Return [X, Y] of the center of cell containing provided text 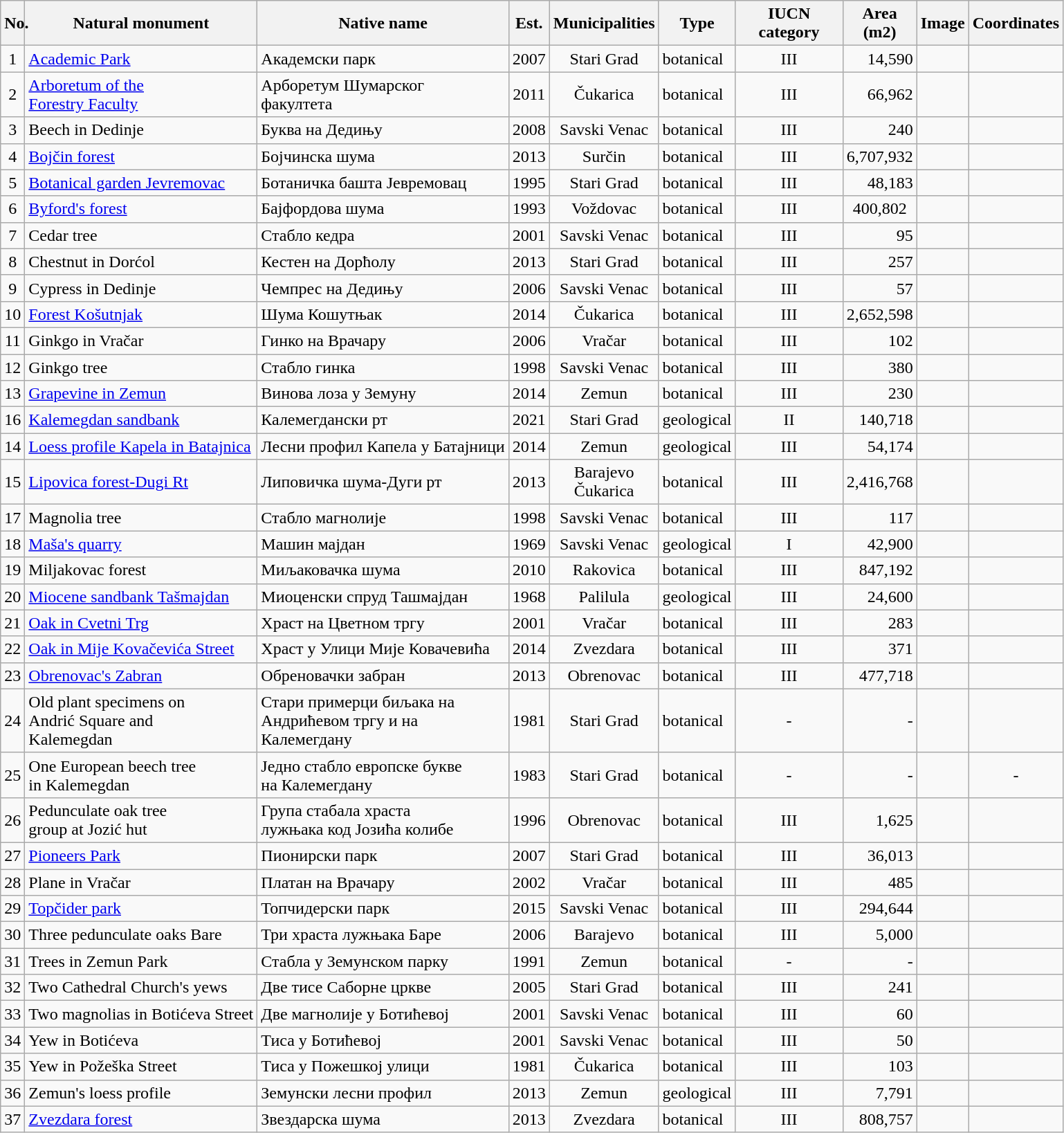
294,644 [880, 909]
1969 [529, 544]
Est. [529, 24]
Стари примерци биљака наАндрићевом тргу и наКалемегдану [383, 720]
8 [12, 262]
Pioneers Park [141, 855]
Yew in Botićeva [141, 1040]
Миоценски спруд Ташмајдан [383, 597]
Palilula [604, 597]
2015 [529, 909]
23 [12, 676]
5 [12, 183]
Кестен на Дорћолу [383, 262]
54,174 [880, 446]
283 [880, 623]
7 [12, 235]
4 [12, 156]
5,000 [880, 935]
Yew in Požeška Street [141, 1067]
Академски парк [383, 59]
13 [12, 394]
Barajevo [604, 935]
35 [12, 1067]
1,625 [880, 819]
14 [12, 446]
1995 [529, 183]
Стабло кедра [383, 235]
21 [12, 623]
50 [880, 1040]
Платан на Врачару [383, 882]
380 [880, 368]
Oak in Mije Kоvačevića Street [141, 649]
Шума Кошутњак [383, 314]
Bojčin forest [141, 156]
Rakovica [604, 570]
Две магнолије у Ботићевој [383, 1014]
Byford's forest [141, 209]
Three pedunculate oaks Bare [141, 935]
1968 [529, 597]
2,416,768 [880, 482]
Храст у Улици Мије Ковачевића [383, 649]
Липовичка шума-Дуги рт [383, 482]
Natural monument [141, 24]
Тиса у Ботићевој [383, 1040]
34 [12, 1040]
18 [12, 544]
12 [12, 368]
2010 [529, 570]
371 [880, 649]
Old plant specimens onAndrić Square andKalemegdan [141, 720]
Type [697, 24]
Стабло гинка [383, 368]
Topčider park [141, 909]
2011 [529, 94]
20 [12, 597]
30 [12, 935]
11 [12, 341]
2008 [529, 130]
241 [880, 988]
28 [12, 882]
Арборетум Шумарскогфакултета [383, 94]
Oak in Cvetni Trg [141, 623]
Чемпрес на Дедињу [383, 288]
Maša's quarry [141, 544]
Обреновачки забран [383, 676]
1991 [529, 961]
9 [12, 288]
Cedar tree [141, 235]
Academic Park [141, 59]
Chestnut in Dorćol [141, 262]
Две тисе Саборне цркве [383, 988]
32 [12, 988]
Surčin [604, 156]
Zvezdara forest [141, 1119]
Бајфордова шума [383, 209]
2021 [529, 420]
57 [880, 288]
33 [12, 1014]
1 [12, 59]
477,718 [880, 676]
Храст на Цветном тргу [383, 623]
485 [880, 882]
Plane in Vračar [141, 882]
Coordinates [1016, 24]
31 [12, 961]
36,013 [880, 855]
400,802 [880, 209]
17 [12, 518]
14,590 [880, 59]
Two magnolias in Botićeva Street [141, 1014]
42,900 [880, 544]
48,183 [880, 183]
Буква на Дедињу [383, 130]
Voždovac [604, 209]
2,652,598 [880, 314]
3 [12, 130]
1993 [529, 209]
25 [12, 775]
Стабло магнолије [383, 518]
Винова лоза у Земуну [383, 394]
Калемегдански рт [383, 420]
95 [880, 235]
Гинко на Врачару [383, 341]
I [789, 544]
60 [880, 1014]
Тиса у Пожешкој улици [383, 1067]
Municipalities [604, 24]
37 [12, 1119]
One European beech treein Kalemegdan [141, 775]
Trees in Zemun Park [141, 961]
Стабла у Земунском парку [383, 961]
Area(m2) [880, 24]
Машин мајдан [383, 544]
Arboretum of theForestry Faculty [141, 94]
Миљаковачка шума [383, 570]
103 [880, 1067]
36 [12, 1093]
Botanical garden Jevremovac [141, 183]
Једно стабло европске буквена Калемегдану [383, 775]
Cypress in Dedinje [141, 288]
27 [12, 855]
2002 [529, 882]
Три храста лужњака Баре [383, 935]
1996 [529, 819]
Loess profile Kapela in Batajnica [141, 446]
7,791 [880, 1093]
Grapevine in Zemun [141, 394]
Бојчинска шума [383, 156]
Obrenovac's Zabran [141, 676]
10 [12, 314]
230 [880, 394]
257 [880, 262]
Пионирски парк [383, 855]
117 [880, 518]
29 [12, 909]
Magnolia tree [141, 518]
Zemun's loess profile [141, 1093]
6,707,932 [880, 156]
II [789, 420]
Група стабала храсталужњака код Јозића колибе [383, 819]
808,757 [880, 1119]
2005 [529, 988]
22 [12, 649]
Земунски лесни профил [383, 1093]
66,962 [880, 94]
Звездарска шума [383, 1119]
140,718 [880, 420]
1983 [529, 775]
240 [880, 130]
Lipovica forest-Dugi Rt [141, 482]
BarajevoČukarica [604, 482]
Топчидерски парк [383, 909]
2 [12, 94]
102 [880, 341]
No. [12, 24]
Image [942, 24]
Miocene sandbank Tašmajdan [141, 597]
16 [12, 420]
24,600 [880, 597]
Native name [383, 24]
Лесни профил Капела у Батајници [383, 446]
6 [12, 209]
Ginkgo tree [141, 368]
15 [12, 482]
Forest Košutnjak [141, 314]
24 [12, 720]
Kalemegdan sandbank [141, 420]
Ботаничка башта Јевремовац [383, 183]
Pedunculate oak treegroup at Jozić hut [141, 819]
IUCN category [789, 24]
Ginkgo in Vračar [141, 341]
Miljakovac forest [141, 570]
847,192 [880, 570]
Beech in Dedinje [141, 130]
26 [12, 819]
Two Cathedral Church's yews [141, 988]
19 [12, 570]
